Locate the cell with the specified text and output its [X, Y] center coordinate. 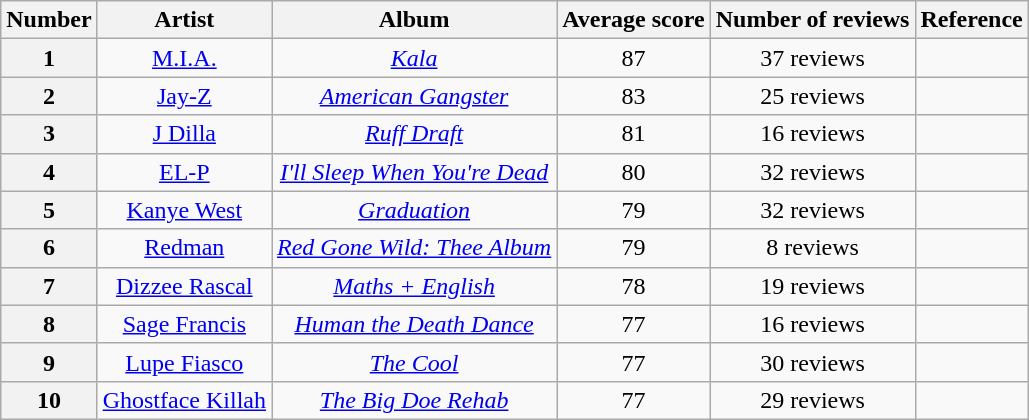
American Gangster [414, 96]
1 [49, 58]
Dizzee Rascal [184, 286]
J Dilla [184, 134]
7 [49, 286]
Album [414, 20]
29 reviews [812, 400]
Jay-Z [184, 96]
81 [634, 134]
37 reviews [812, 58]
Graduation [414, 210]
Human the Death Dance [414, 324]
The Cool [414, 362]
87 [634, 58]
8 [49, 324]
5 [49, 210]
Average score [634, 20]
Artist [184, 20]
Number of reviews [812, 20]
10 [49, 400]
4 [49, 172]
30 reviews [812, 362]
EL-P [184, 172]
3 [49, 134]
80 [634, 172]
The Big Doe Rehab [414, 400]
Ruff Draft [414, 134]
Number [49, 20]
2 [49, 96]
Maths + English [414, 286]
Ghostface Killah [184, 400]
Lupe Fiasco [184, 362]
Kanye West [184, 210]
Reference [972, 20]
78 [634, 286]
6 [49, 248]
Kala [414, 58]
8 reviews [812, 248]
9 [49, 362]
M.I.A. [184, 58]
Sage Francis [184, 324]
25 reviews [812, 96]
19 reviews [812, 286]
83 [634, 96]
Red Gone Wild: Thee Album [414, 248]
I'll Sleep When You're Dead [414, 172]
Redman [184, 248]
